Return [x, y] of the center of cell containing provided text 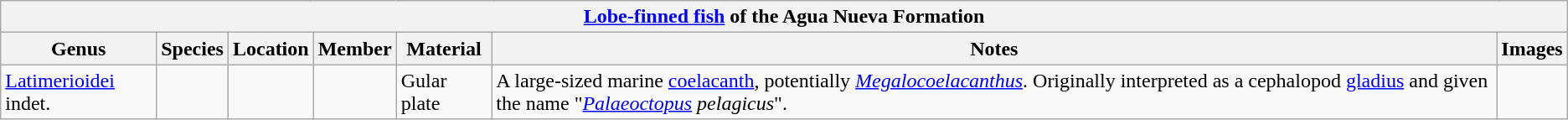
Lobe-finned fish of the Agua Nueva Formation [784, 17]
Notes [994, 49]
Location [271, 49]
Member [355, 49]
Genus [79, 49]
Material [444, 49]
Images [1532, 49]
Gular plate [444, 92]
Species [193, 49]
Latimerioidei indet. [79, 92]
